Capture the cell that displays the provided text and extract its [x, y] central coordinate. 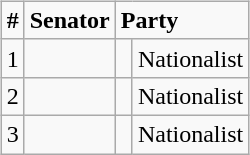
Party [182, 20]
3 [12, 134]
2 [12, 96]
1 [12, 58]
Senator [70, 20]
# [12, 20]
